Provide the [X, Y] coordinate of the cell's center where the given text is located.  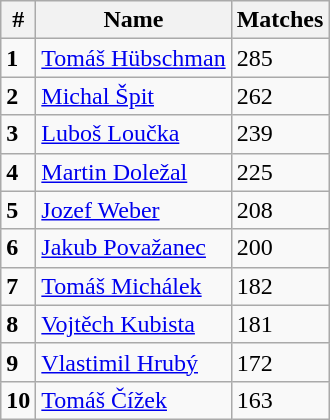
# [18, 20]
6 [18, 248]
239 [280, 134]
8 [18, 324]
Matches [280, 20]
172 [280, 362]
5 [18, 210]
Martin Doležal [134, 172]
Luboš Loučka [134, 134]
182 [280, 286]
Vlastimil Hrubý [134, 362]
Michal Špit [134, 96]
1 [18, 58]
181 [280, 324]
285 [280, 58]
Jakub Považanec [134, 248]
Jozef Weber [134, 210]
2 [18, 96]
Tomáš Michálek [134, 286]
7 [18, 286]
Tomáš Čížek [134, 400]
Vojtěch Kubista [134, 324]
200 [280, 248]
10 [18, 400]
225 [280, 172]
163 [280, 400]
208 [280, 210]
Name [134, 20]
262 [280, 96]
9 [18, 362]
4 [18, 172]
3 [18, 134]
Tomáš Hübschman [134, 58]
